Extract the (X, Y) coordinate from the center of the cell holding the provided text.  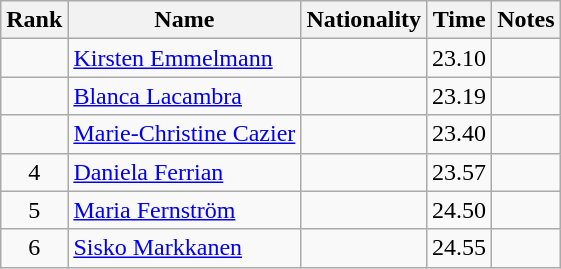
Name (184, 20)
Time (460, 20)
Blanca Lacambra (184, 96)
6 (34, 248)
23.40 (460, 134)
5 (34, 210)
Sisko Markkanen (184, 248)
24.55 (460, 248)
23.19 (460, 96)
Daniela Ferrian (184, 172)
4 (34, 172)
Rank (34, 20)
Maria Fernström (184, 210)
23.10 (460, 58)
24.50 (460, 210)
Kirsten Emmelmann (184, 58)
Nationality (364, 20)
Notes (526, 20)
23.57 (460, 172)
Marie-Christine Cazier (184, 134)
